From the cell containing the given text, extract its center point as (x, y) coordinate. 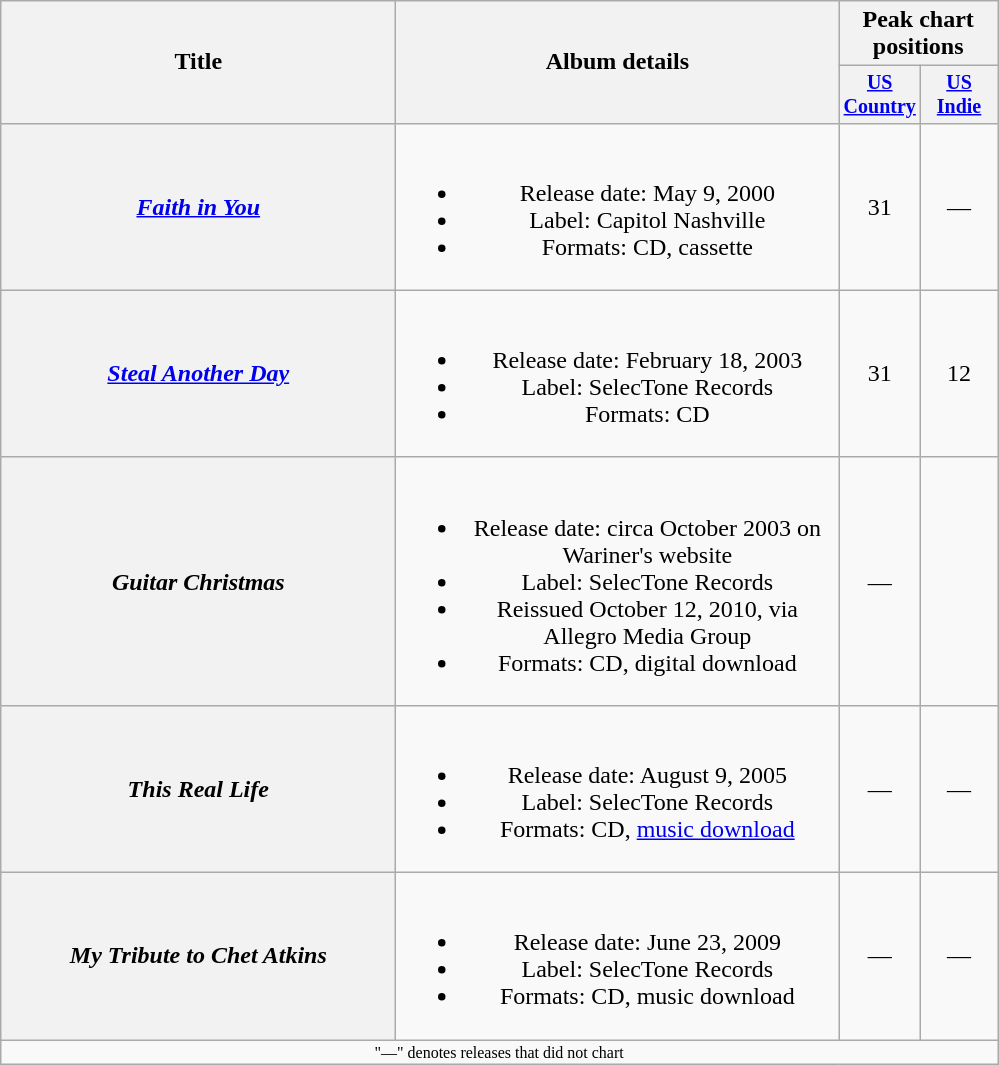
Release date: May 9, 2000Label: Capitol NashvilleFormats: CD, cassette (618, 206)
My Tribute to Chet Atkins (198, 956)
USIndie (960, 94)
"—" denotes releases that did not chart (500, 1052)
This Real Life (198, 788)
Title (198, 62)
12 (960, 374)
Album details (618, 62)
Release date: February 18, 2003Label: SelecTone RecordsFormats: CD (618, 374)
Peak chartpositions (918, 34)
Release date: June 23, 2009Label: SelecTone RecordsFormats: CD, music download (618, 956)
Faith in You (198, 206)
Steal Another Day (198, 374)
Guitar Christmas (198, 581)
Release date: August 9, 2005Label: SelecTone RecordsFormats: CD, music download (618, 788)
US Country (880, 94)
